Return [x, y] of the center of cell containing provided text 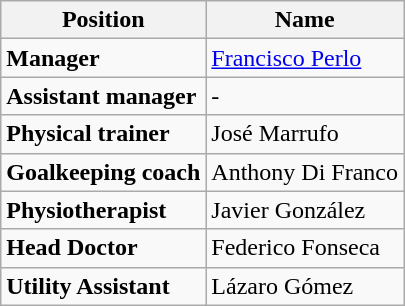
Javier González [305, 210]
Assistant manager [104, 96]
Manager [104, 58]
Goalkeeping coach [104, 172]
Position [104, 20]
Physiotherapist [104, 210]
Head Doctor [104, 248]
Utility Assistant [104, 286]
Anthony Di Franco [305, 172]
Physical trainer [104, 134]
Francisco Perlo [305, 58]
- [305, 96]
Federico Fonseca [305, 248]
Name [305, 20]
Lázaro Gómez [305, 286]
José Marrufo [305, 134]
